From the cell containing the given text, extract its center point as [X, Y] coordinate. 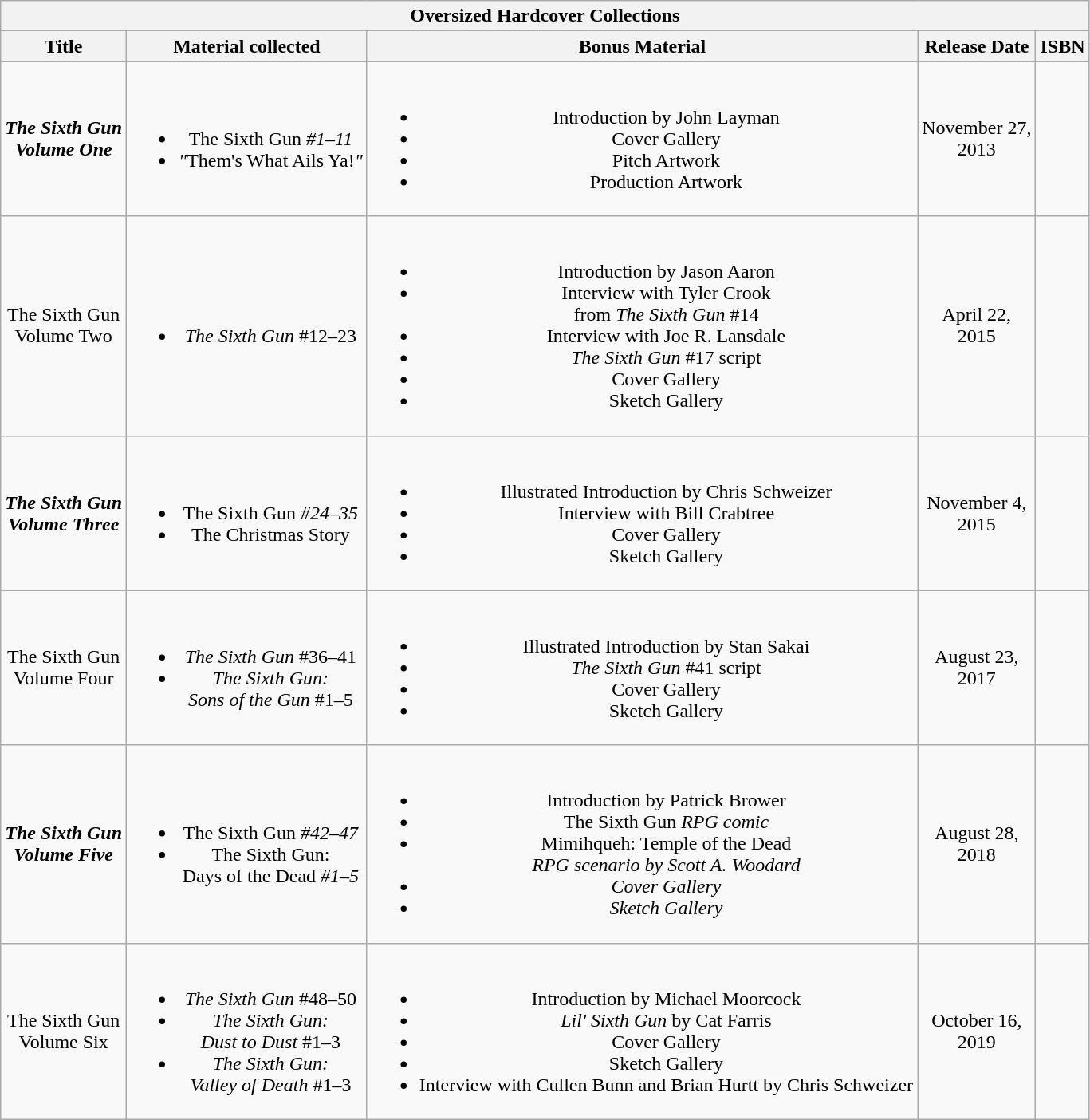
Bonus Material [642, 46]
The Sixth GunVolume Three [64, 513]
The Sixth GunVolume One [64, 139]
Release Date [977, 46]
The Sixth Gun #36–41The Sixth Gun:Sons of the Gun #1–5 [247, 668]
Oversized Hardcover Collections [545, 16]
Introduction by John LaymanCover GalleryPitch ArtworkProduction Artwork [642, 139]
April 22,2015 [977, 325]
The Sixth GunVolume Four [64, 668]
The Sixth Gun #1–11"Them's What Ails Ya!" [247, 139]
The Sixth Gun #12–23 [247, 325]
Title [64, 46]
Illustrated Introduction by Stan SakaiThe Sixth Gun #41 scriptCover GallerySketch Gallery [642, 668]
August 23,2017 [977, 668]
Material collected [247, 46]
August 28,2018 [977, 844]
The Sixth GunVolume Five [64, 844]
The Sixth GunVolume Two [64, 325]
Introduction by Michael MoorcockLil' Sixth Gun by Cat FarrisCover GallerySketch GalleryInterview with Cullen Bunn and Brian Hurtt by Chris Schweizer [642, 1031]
The Sixth Gun #42–47The Sixth Gun:Days of the Dead #1–5 [247, 844]
The Sixth GunVolume Six [64, 1031]
November 27,2013 [977, 139]
Illustrated Introduction by Chris SchweizerInterview with Bill CrabtreeCover GallerySketch Gallery [642, 513]
November 4,2015 [977, 513]
Introduction by Patrick BrowerThe Sixth Gun RPG comicMimihqueh: Temple of the DeadRPG scenario by Scott A. WoodardCover GallerySketch Gallery [642, 844]
The Sixth Gun #48–50The Sixth Gun:Dust to Dust #1–3The Sixth Gun:Valley of Death #1–3 [247, 1031]
October 16,2019 [977, 1031]
The Sixth Gun #24–35The Christmas Story [247, 513]
ISBN [1062, 46]
